Search for the cell housing the specified text and yield its [x, y] center coordinate. 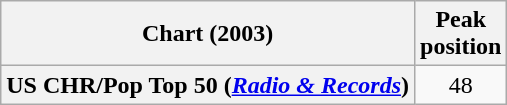
Chart (2003) [208, 34]
48 [461, 85]
US CHR/Pop Top 50 (Radio & Records) [208, 85]
Peakposition [461, 34]
